Detect which cell encompasses the target text, then output its (x, y) center coordinate. 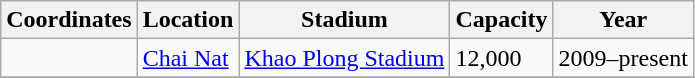
2009–present (623, 58)
12,000 (502, 58)
Capacity (502, 20)
Stadium (344, 20)
Coordinates (69, 20)
Khao Plong Stadium (344, 58)
Chai Nat (188, 58)
Location (188, 20)
Year (623, 20)
